Capture the cell that displays the provided text and extract its (x, y) central coordinate. 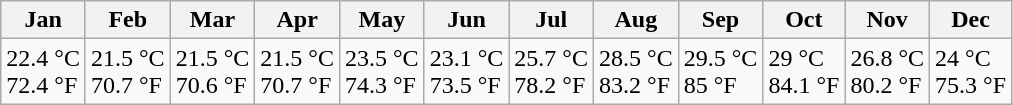
Jun (466, 20)
29 °C84.1 °F (804, 72)
Aug (636, 20)
Mar (212, 20)
21.5 °C70.6 °F (212, 72)
Jul (552, 20)
Jan (44, 20)
23.1 °C73.5 °F (466, 72)
Feb (128, 20)
Dec (971, 20)
28.5 °C83.2 °F (636, 72)
Apr (298, 20)
22.4 °C72.4 °F (44, 72)
May (382, 20)
25.7 °C78.2 °F (552, 72)
Oct (804, 20)
Sep (720, 20)
24 °C75.3 °F (971, 72)
23.5 °C74.3 °F (382, 72)
26.8 °C80.2 °F (888, 72)
Nov (888, 20)
29.5 °C85 °F (720, 72)
